Identify which cell holds the provided text, then report its (X, Y) central coordinate. 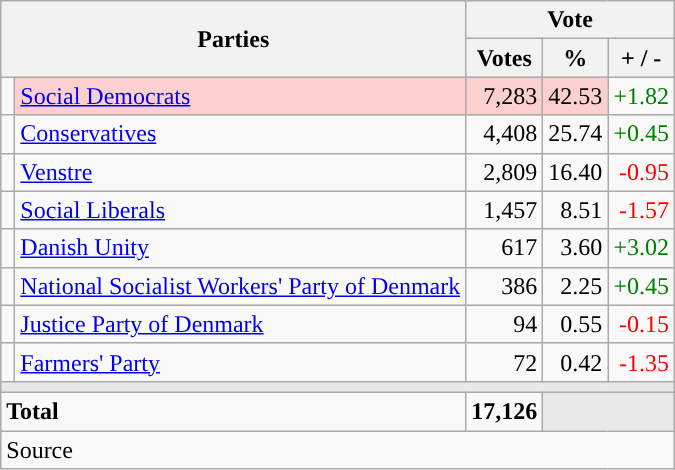
% (576, 58)
-1.35 (642, 362)
National Socialist Workers' Party of Denmark (240, 286)
94 (504, 324)
Social Liberals (240, 210)
0.42 (576, 362)
+ / - (642, 58)
3.60 (576, 248)
1,457 (504, 210)
Source (338, 449)
42.53 (576, 96)
Justice Party of Denmark (240, 324)
Votes (504, 58)
16.40 (576, 172)
7,283 (504, 96)
Conservatives (240, 134)
-1.57 (642, 210)
-0.95 (642, 172)
Farmers' Party (240, 362)
+3.02 (642, 248)
72 (504, 362)
617 (504, 248)
Danish Unity (240, 248)
4,408 (504, 134)
17,126 (504, 411)
Social Democrats (240, 96)
+1.82 (642, 96)
386 (504, 286)
2,809 (504, 172)
8.51 (576, 210)
0.55 (576, 324)
Parties (234, 39)
-0.15 (642, 324)
Vote (570, 20)
2.25 (576, 286)
Total (234, 411)
Venstre (240, 172)
25.74 (576, 134)
